From the cell containing the given text, extract its center point as [x, y] coordinate. 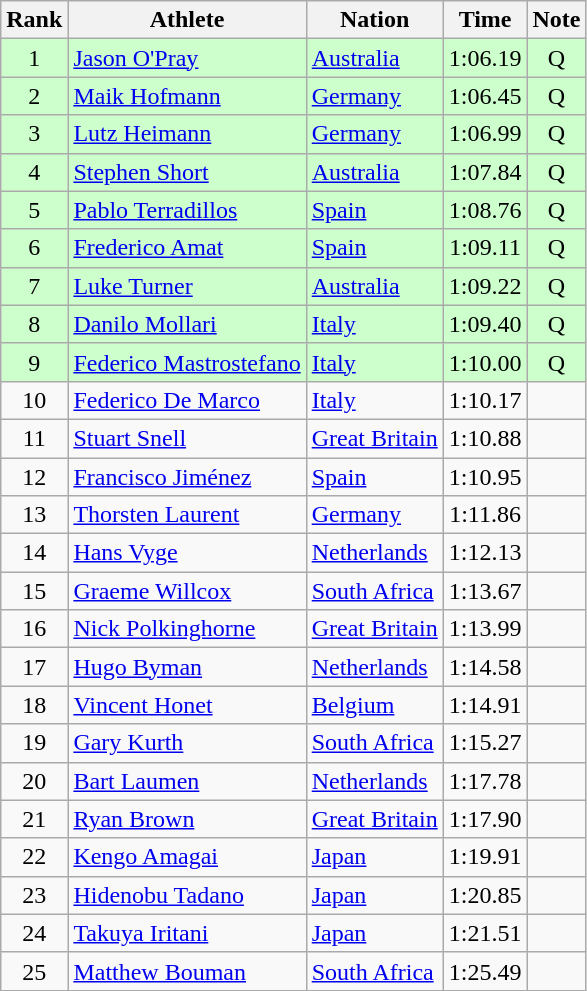
Danilo Mollari [187, 324]
Kengo Amagai [187, 857]
1:11.86 [485, 515]
9 [34, 362]
1:14.91 [485, 705]
1:08.76 [485, 210]
Belgium [374, 705]
8 [34, 324]
1:10.95 [485, 477]
24 [34, 933]
Time [485, 20]
Frederico Amat [187, 248]
Note [556, 20]
Luke Turner [187, 286]
Stephen Short [187, 172]
14 [34, 553]
Lutz Heimann [187, 134]
Vincent Honet [187, 705]
Gary Kurth [187, 743]
Pablo Terradillos [187, 210]
23 [34, 895]
18 [34, 705]
13 [34, 515]
1:09.22 [485, 286]
Francisco Jiménez [187, 477]
3 [34, 134]
Maik Hofmann [187, 96]
Bart Laumen [187, 781]
5 [34, 210]
1:15.27 [485, 743]
Hidenobu Tadano [187, 895]
1:10.88 [485, 438]
7 [34, 286]
1:06.99 [485, 134]
4 [34, 172]
Federico De Marco [187, 400]
1:06.19 [485, 58]
10 [34, 400]
19 [34, 743]
1:06.45 [485, 96]
17 [34, 667]
1:13.67 [485, 591]
1:10.00 [485, 362]
Nation [374, 20]
1:25.49 [485, 971]
1:09.11 [485, 248]
1:13.99 [485, 629]
2 [34, 96]
1:09.40 [485, 324]
6 [34, 248]
Rank [34, 20]
Athlete [187, 20]
Jason O'Pray [187, 58]
16 [34, 629]
Takuya Iritani [187, 933]
1:12.13 [485, 553]
Federico Mastrostefano [187, 362]
1:17.78 [485, 781]
Thorsten Laurent [187, 515]
11 [34, 438]
1:07.84 [485, 172]
1:10.17 [485, 400]
15 [34, 591]
22 [34, 857]
1:20.85 [485, 895]
Nick Polkinghorne [187, 629]
Hugo Byman [187, 667]
Stuart Snell [187, 438]
12 [34, 477]
1 [34, 58]
Graeme Willcox [187, 591]
25 [34, 971]
20 [34, 781]
Hans Vyge [187, 553]
1:21.51 [485, 933]
Ryan Brown [187, 819]
1:17.90 [485, 819]
21 [34, 819]
1:14.58 [485, 667]
1:19.91 [485, 857]
Matthew Bouman [187, 971]
